Provide the (x, y) coordinate of the cell's center where the given text is located.  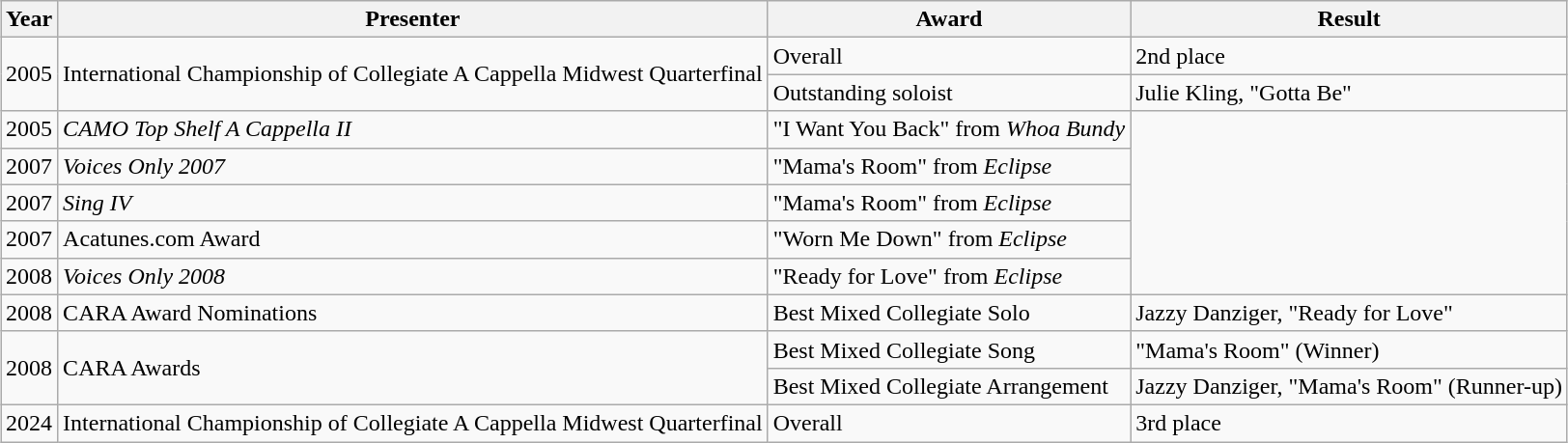
Presenter (413, 19)
CAMO Top Shelf A Cappella II (413, 129)
Result (1350, 19)
CARA Awards (413, 368)
Voices Only 2007 (413, 166)
Julie Kling, "Gotta Be" (1350, 93)
CARA Award Nominations (413, 313)
Best Mixed Collegiate Song (949, 349)
Sing IV (413, 203)
Jazzy Danziger, "Mama's Room" (Runner-up) (1350, 386)
Outstanding soloist (949, 93)
Best Mixed Collegiate Arrangement (949, 386)
Voices Only 2008 (413, 276)
3rd place (1350, 423)
"Worn Me Down" from Eclipse (949, 239)
Best Mixed Collegiate Solo (949, 313)
2024 (29, 423)
"I Want You Back" from Whoa Bundy (949, 129)
"Ready for Love" from Eclipse (949, 276)
Award (949, 19)
Year (29, 19)
Jazzy Danziger, "Ready for Love" (1350, 313)
Acatunes.com Award (413, 239)
2nd place (1350, 56)
"Mama's Room" (Winner) (1350, 349)
